Scan for the cell matching the given text and deliver its [x, y] coordinate at center. 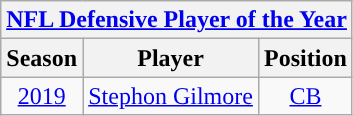
NFL Defensive Player of the Year [177, 20]
Stephon Gilmore [171, 96]
Position [306, 58]
2019 [42, 96]
CB [306, 96]
Season [42, 58]
Player [171, 58]
